Find where the given text appears and provide that cell's center as [x, y] coordinate. 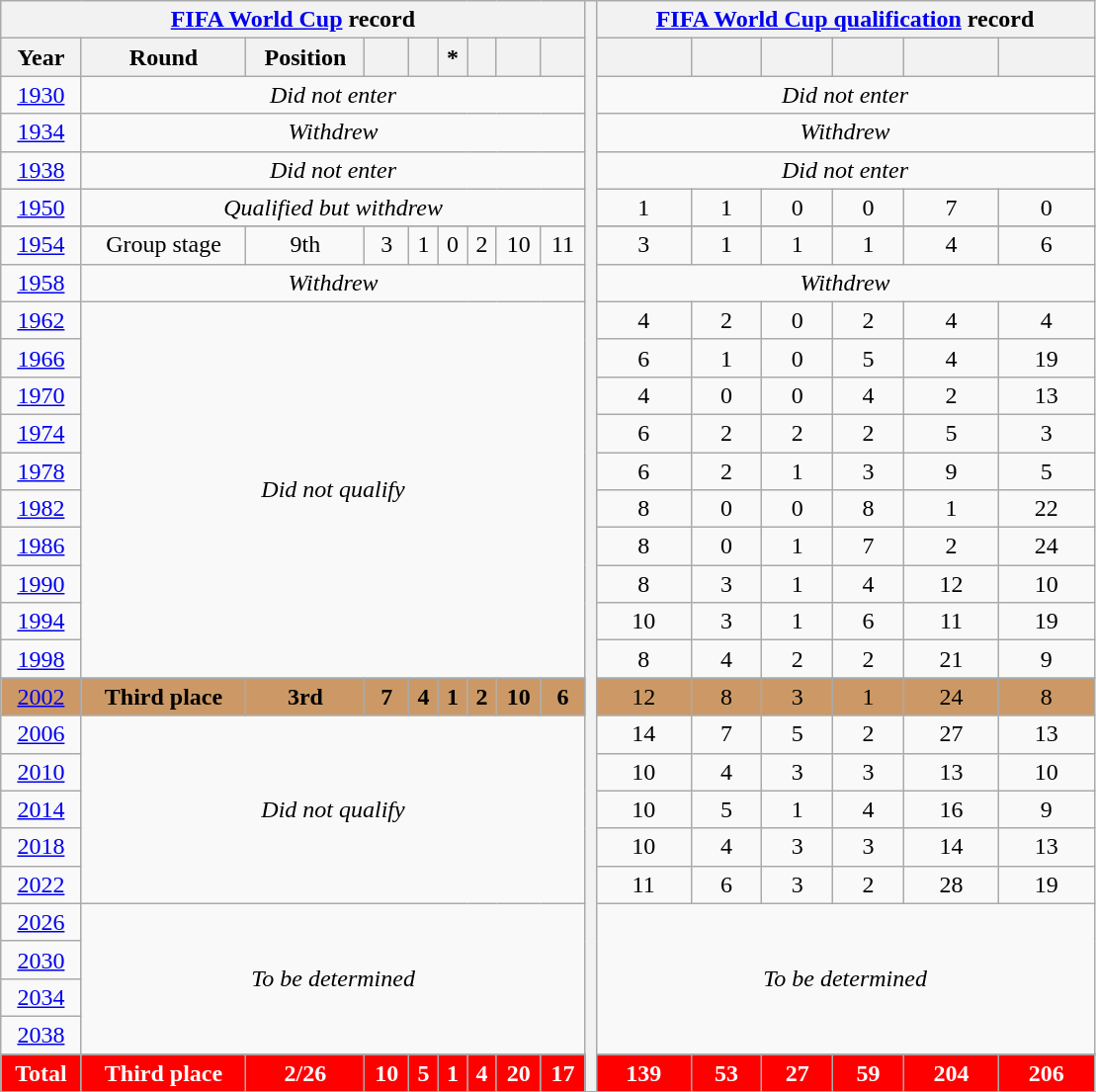
59 [869, 1072]
1930 [42, 95]
2014 [42, 809]
* [453, 57]
9th [305, 245]
22 [1047, 509]
1970 [42, 395]
1966 [42, 358]
1990 [42, 584]
2026 [42, 922]
1962 [42, 320]
Group stage [164, 245]
2/26 [305, 1072]
53 [726, 1072]
1938 [42, 170]
28 [951, 884]
1998 [42, 659]
2006 [42, 734]
1974 [42, 433]
1934 [42, 132]
Year [42, 57]
1982 [42, 509]
1950 [42, 208]
2002 [42, 697]
2010 [42, 772]
2018 [42, 847]
204 [951, 1072]
2038 [42, 1035]
1978 [42, 471]
16 [951, 809]
Total [42, 1072]
Round [164, 57]
Position [305, 57]
FIFA World Cup qualification record [845, 20]
FIFA World Cup record [293, 20]
1986 [42, 546]
1954 [42, 245]
2022 [42, 884]
139 [643, 1072]
1958 [42, 283]
206 [1047, 1072]
3rd [305, 697]
1994 [42, 622]
17 [563, 1072]
2034 [42, 997]
20 [518, 1072]
2030 [42, 960]
Qualified but withdrew [333, 208]
21 [951, 659]
